Locate the cell with the specified text and output its [x, y] center coordinate. 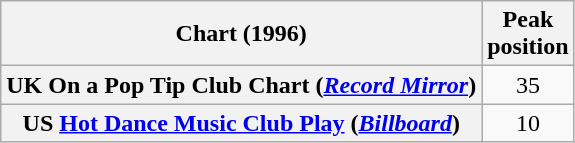
Chart (1996) [242, 34]
10 [528, 123]
35 [528, 85]
US Hot Dance Music Club Play (Billboard) [242, 123]
Peakposition [528, 34]
UK On a Pop Tip Club Chart (Record Mirror) [242, 85]
